Locate the cell with the specified text and output its (x, y) center coordinate. 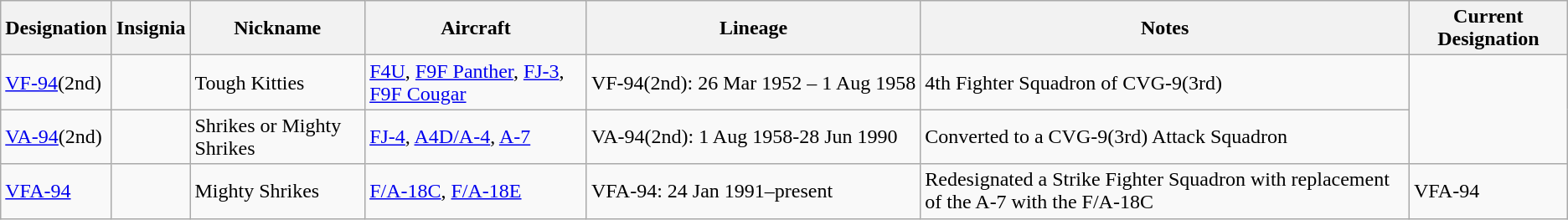
Redesignated a Strike Fighter Squadron with replacement of the A-7 with the F/A-18C (1165, 191)
Mighty Shrikes (278, 191)
FJ-4, A4D/A-4, A-7 (476, 137)
F4U, F9F Panther, FJ-3, F9F Cougar (476, 82)
Tough Kitties (278, 82)
VFA-94: 24 Jan 1991–present (753, 191)
4th Fighter Squadron of CVG-9(3rd) (1165, 82)
F/A-18C, F/A-18E (476, 191)
VA-94(2nd): 1 Aug 1958-28 Jun 1990 (753, 137)
Notes (1165, 28)
VA-94(2nd) (56, 137)
Designation (56, 28)
VF-94(2nd): 26 Mar 1952 – 1 Aug 1958 (753, 82)
VF-94(2nd) (56, 82)
Shrikes or Mighty Shrikes (278, 137)
Aircraft (476, 28)
Current Designation (1488, 28)
Converted to a CVG-9(3rd) Attack Squadron (1165, 137)
Nickname (278, 28)
Lineage (753, 28)
Insignia (151, 28)
